Identify which cell holds the provided text, then report its [x, y] central coordinate. 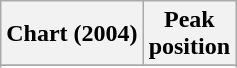
Chart (2004) [72, 34]
Peakposition [189, 34]
